Return [x, y] of the center of cell containing provided text 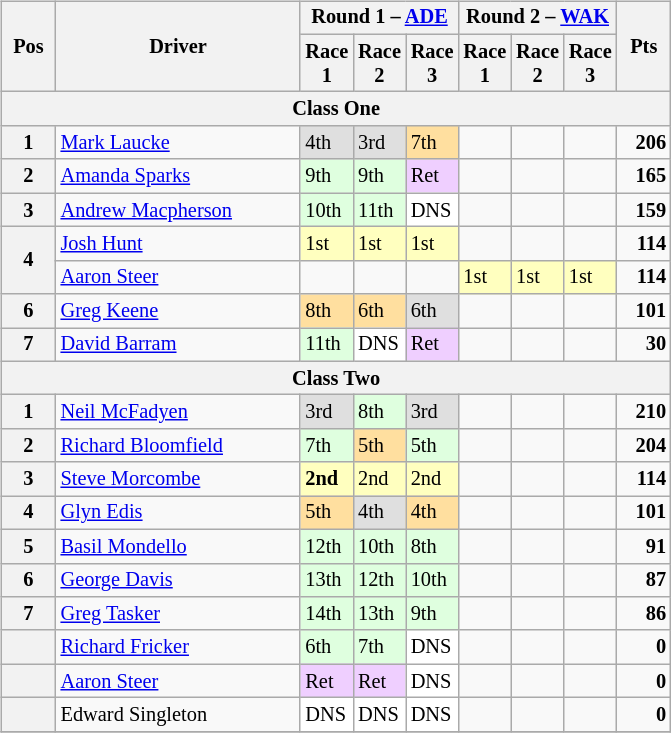
Steve Morcombe [178, 479]
Andrew Macpherson [178, 210]
Richard Fricker [178, 647]
Greg Keene [178, 311]
Josh Hunt [178, 244]
Edward Singleton [178, 715]
Round 2 – WAK [537, 18]
165 [644, 176]
Pts [644, 46]
David Barram [178, 345]
Richard Bloomfield [178, 446]
Greg Tasker [178, 614]
5 [28, 546]
87 [644, 580]
Glyn Edis [178, 513]
George Davis [178, 580]
Mark Laucke [178, 143]
159 [644, 210]
Class Two [336, 378]
Pos [28, 46]
91 [644, 546]
Round 1 – ADE [379, 18]
206 [644, 143]
30 [644, 345]
86 [644, 614]
204 [644, 446]
Amanda Sparks [178, 176]
14th [326, 614]
210 [644, 412]
Driver [178, 46]
Neil McFadyen [178, 412]
Class One [336, 109]
Basil Mondello [178, 546]
